Output the (x, y) coordinate of the center of the cell containing the given text.  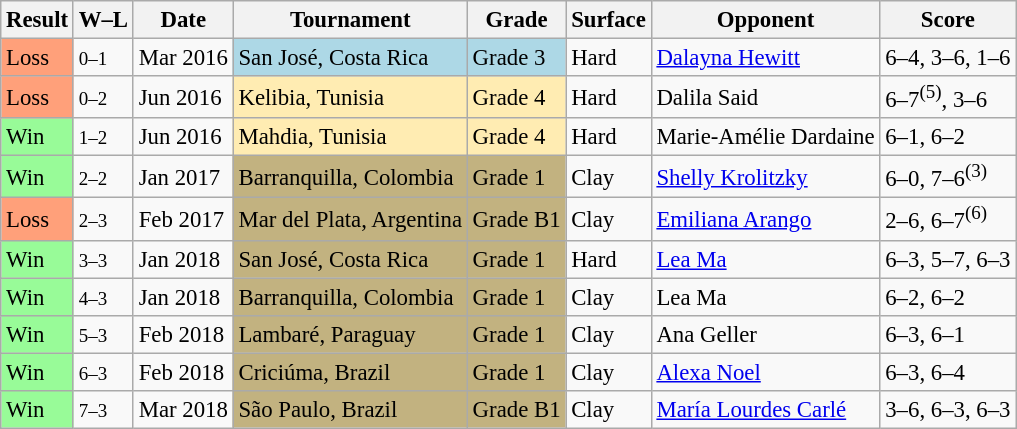
6–3 (103, 372)
3–6, 6–3, 6–3 (948, 410)
Opponent (766, 20)
2–3 (103, 219)
3–3 (103, 259)
6–2, 6–2 (948, 297)
Mar 2018 (183, 410)
Alexa Noel (766, 372)
0–2 (103, 97)
Ana Geller (766, 334)
2–6, 6–7(6) (948, 219)
Result (38, 20)
Mahdia, Tunisia (350, 137)
Grade 3 (516, 58)
Dalayna Hewitt (766, 58)
6–4, 3–6, 1–6 (948, 58)
Criciúma, Brazil (350, 372)
2–2 (103, 177)
5–3 (103, 334)
6–7(5), 3–6 (948, 97)
Jan 2017 (183, 177)
0–1 (103, 58)
6–1, 6–2 (948, 137)
Shelly Krolitzky (766, 177)
Mar del Plata, Argentina (350, 219)
María Lourdes Carlé (766, 410)
São Paulo, Brazil (350, 410)
1–2 (103, 137)
6–0, 7–6(3) (948, 177)
6–3, 5–7, 6–3 (948, 259)
Score (948, 20)
W–L (103, 20)
6–3, 6–1 (948, 334)
6–3, 6–4 (948, 372)
Grade (516, 20)
4–3 (103, 297)
Dalila Said (766, 97)
Marie-Amélie Dardaine (766, 137)
Kelibia, Tunisia (350, 97)
Mar 2016 (183, 58)
Lambaré, Paraguay (350, 334)
Surface (608, 20)
Tournament (350, 20)
7–3 (103, 410)
Feb 2017 (183, 219)
Emiliana Arango (766, 219)
Date (183, 20)
